Return [x, y] of the center of cell containing provided text 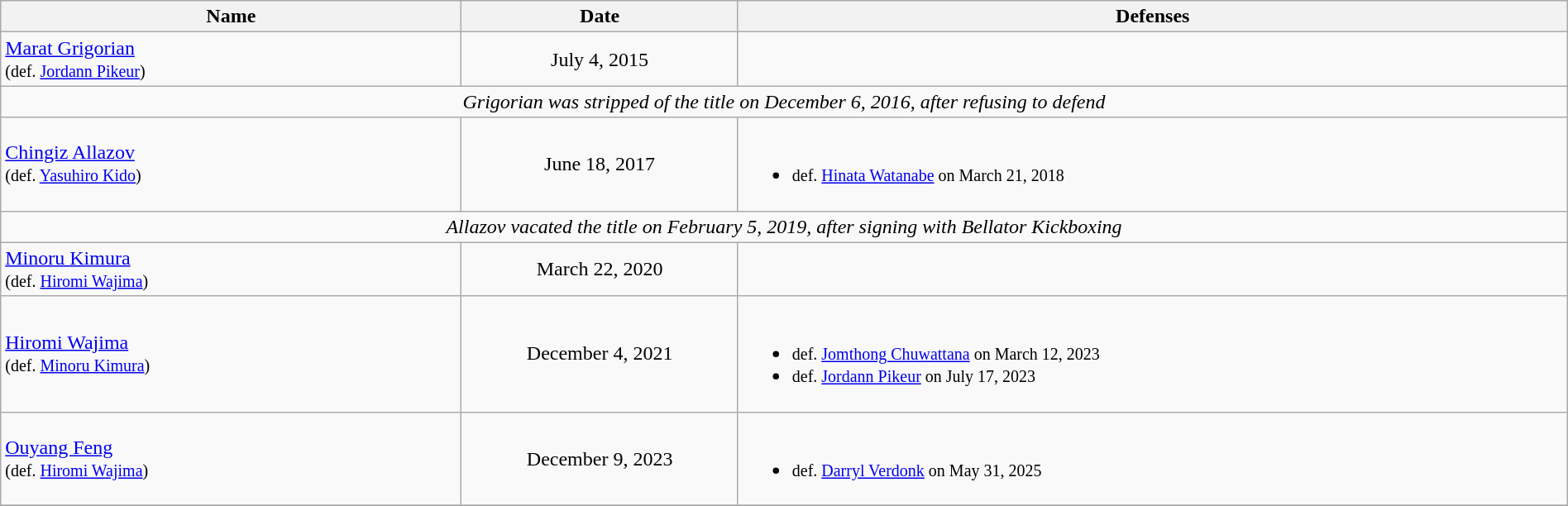
Hiromi Wajima (def. Minoru Kimura) [232, 354]
December 4, 2021 [600, 354]
June 18, 2017 [600, 164]
March 22, 2020 [600, 270]
Minoru Kimura (def. Hiromi Wajima) [232, 270]
December 9, 2023 [600, 458]
Allazov vacated the title on February 5, 2019, after signing with Bellator Kickboxing [784, 227]
def. Jomthong Chuwattana on March 12, 2023def. Jordann Pikeur on July 17, 2023 [1153, 354]
def. Hinata Watanabe on March 21, 2018 [1153, 164]
July 4, 2015 [600, 60]
Defenses [1153, 17]
Ouyang Feng (def. Hiromi Wajima) [232, 458]
Date [600, 17]
Marat Grigorian (def. Jordann Pikeur) [232, 60]
Chingiz Allazov (def. Yasuhiro Kido) [232, 164]
Name [232, 17]
def. Darryl Verdonk on May 31, 2025 [1153, 458]
Grigorian was stripped of the title on December 6, 2016, after refusing to defend [784, 102]
